Return the [X, Y] coordinate for the center point of the cell that contains the specified text.  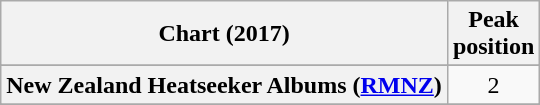
Chart (2017) [224, 34]
2 [493, 85]
New Zealand Heatseeker Albums (RMNZ) [224, 85]
Peakposition [493, 34]
